Output the (x, y) coordinate of the center of the cell containing the given text.  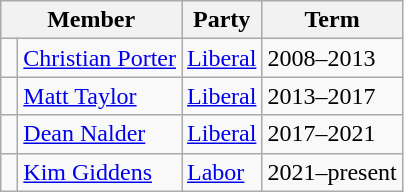
2017–2021 (332, 134)
Christian Porter (100, 58)
2008–2013 (332, 58)
Matt Taylor (100, 96)
2021–present (332, 172)
2013–2017 (332, 96)
Member (92, 20)
Party (222, 20)
Kim Giddens (100, 172)
Term (332, 20)
Labor (222, 172)
Dean Nalder (100, 134)
